Output the (x, y) coordinate of the center of the cell containing the given text.  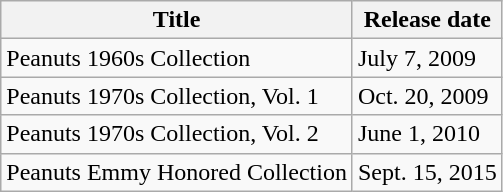
Oct. 20, 2009 (427, 96)
Title (177, 20)
Release date (427, 20)
July 7, 2009 (427, 58)
Peanuts 1960s Collection (177, 58)
Sept. 15, 2015 (427, 172)
Peanuts 1970s Collection, Vol. 1 (177, 96)
Peanuts Emmy Honored Collection (177, 172)
June 1, 2010 (427, 134)
Peanuts 1970s Collection, Vol. 2 (177, 134)
